Return [X, Y] of the center of cell containing provided text 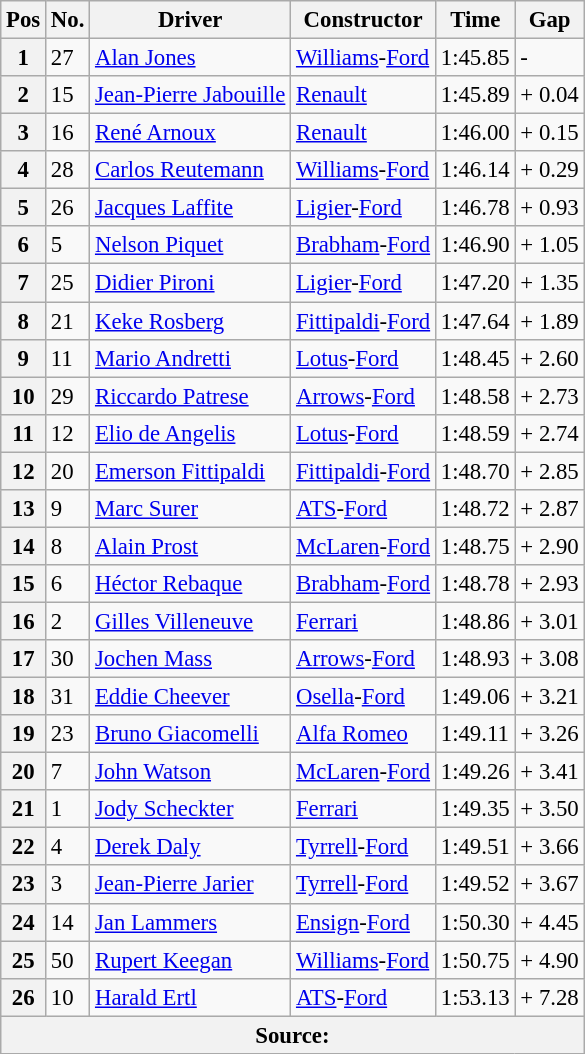
+ 1.35 [550, 283]
Pos [24, 20]
1:50.75 [475, 960]
17 [24, 659]
1:49.06 [475, 697]
Gilles Villeneuve [190, 621]
Time [475, 20]
1:48.75 [475, 546]
+ 3.41 [550, 772]
+ 0.15 [550, 133]
29 [68, 396]
+ 2.74 [550, 433]
Jody Scheckter [190, 809]
Alain Prost [190, 546]
+ 3.08 [550, 659]
1:48.93 [475, 659]
Jan Lammers [190, 922]
Jochen Mass [190, 659]
Jean-Pierre Jabouille [190, 95]
+ 3.21 [550, 697]
30 [68, 659]
- [550, 58]
1:49.11 [475, 734]
1:46.78 [475, 208]
+ 2.85 [550, 471]
+ 3.67 [550, 885]
+ 1.89 [550, 321]
1:49.51 [475, 847]
Héctor Rebaque [190, 584]
1:45.85 [475, 58]
1:47.64 [475, 321]
+ 3.26 [550, 734]
1:49.35 [475, 809]
+ 3.66 [550, 847]
1:53.13 [475, 997]
Didier Pironi [190, 283]
+ 0.29 [550, 170]
Nelson Piquet [190, 245]
1:45.89 [475, 95]
Keke Rosberg [190, 321]
1:49.52 [475, 885]
+ 2.60 [550, 358]
Eddie Cheever [190, 697]
No. [68, 20]
René Arnoux [190, 133]
Derek Daly [190, 847]
1:46.14 [475, 170]
Alan Jones [190, 58]
Source: [292, 1035]
1:48.72 [475, 509]
13 [24, 509]
1:48.59 [475, 433]
Riccardo Patrese [190, 396]
Mario Andretti [190, 358]
+ 7.28 [550, 997]
1:48.70 [475, 471]
+ 2.73 [550, 396]
1:49.26 [475, 772]
1:48.86 [475, 621]
Osella-Ford [364, 697]
Carlos Reutemann [190, 170]
22 [24, 847]
Elio de Angelis [190, 433]
1:46.00 [475, 133]
Bruno Giacomelli [190, 734]
+ 4.90 [550, 960]
1:48.45 [475, 358]
Ensign-Ford [364, 922]
24 [24, 922]
Rupert Keegan [190, 960]
+ 1.05 [550, 245]
Emerson Fittipaldi [190, 471]
+ 0.04 [550, 95]
+ 2.93 [550, 584]
1:47.20 [475, 283]
28 [68, 170]
19 [24, 734]
50 [68, 960]
+ 3.50 [550, 809]
31 [68, 697]
+ 2.90 [550, 546]
Jean-Pierre Jarier [190, 885]
18 [24, 697]
Jacques Laffite [190, 208]
1:48.58 [475, 396]
John Watson [190, 772]
Driver [190, 20]
Alfa Romeo [364, 734]
Harald Ertl [190, 997]
1:50.30 [475, 922]
Gap [550, 20]
+ 2.87 [550, 509]
Constructor [364, 20]
+ 0.93 [550, 208]
27 [68, 58]
1:46.90 [475, 245]
+ 4.45 [550, 922]
Marc Surer [190, 509]
+ 3.01 [550, 621]
1:48.78 [475, 584]
